Return [X, Y] of the center of cell containing provided text 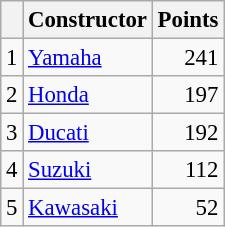
Ducati [88, 133]
Yamaha [88, 58]
52 [188, 208]
1 [12, 58]
192 [188, 133]
Kawasaki [88, 208]
112 [188, 170]
3 [12, 133]
241 [188, 58]
Honda [88, 95]
2 [12, 95]
Constructor [88, 20]
Points [188, 20]
197 [188, 95]
5 [12, 208]
Suzuki [88, 170]
4 [12, 170]
